Determine the [x, y] coordinate at the center of the cell enclosing the given text.  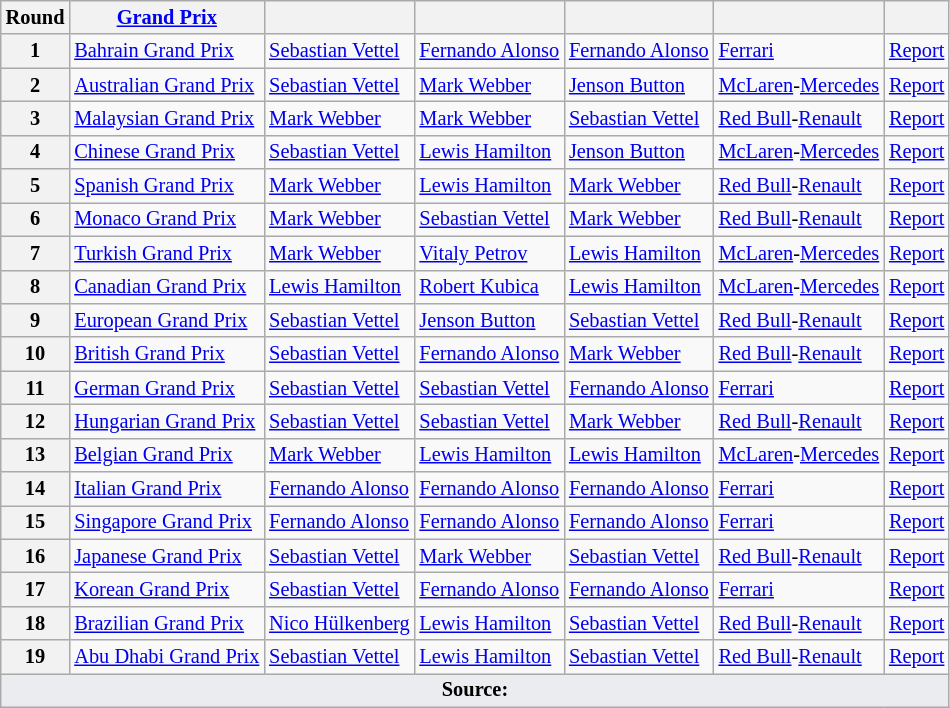
Australian Grand Prix [166, 85]
Vitaly Petrov [489, 253]
Source: [475, 690]
5 [36, 186]
7 [36, 253]
Belgian Grand Prix [166, 455]
Round [36, 17]
18 [36, 623]
Hungarian Grand Prix [166, 421]
Bahrain Grand Prix [166, 51]
Singapore Grand Prix [166, 522]
11 [36, 388]
15 [36, 522]
Malaysian Grand Prix [166, 118]
9 [36, 320]
Grand Prix [166, 17]
Robert Kubica [489, 287]
Italian Grand Prix [166, 489]
Japanese Grand Prix [166, 556]
3 [36, 118]
Monaco Grand Prix [166, 219]
Korean Grand Prix [166, 589]
19 [36, 657]
17 [36, 589]
12 [36, 421]
2 [36, 85]
13 [36, 455]
Nico Hülkenberg [339, 623]
German Grand Prix [166, 388]
16 [36, 556]
4 [36, 152]
10 [36, 354]
Spanish Grand Prix [166, 186]
European Grand Prix [166, 320]
Turkish Grand Prix [166, 253]
Chinese Grand Prix [166, 152]
British Grand Prix [166, 354]
14 [36, 489]
Canadian Grand Prix [166, 287]
1 [36, 51]
Brazilian Grand Prix [166, 623]
6 [36, 219]
8 [36, 287]
Abu Dhabi Grand Prix [166, 657]
